Output the [x, y] coordinate of the center of the cell containing the given text.  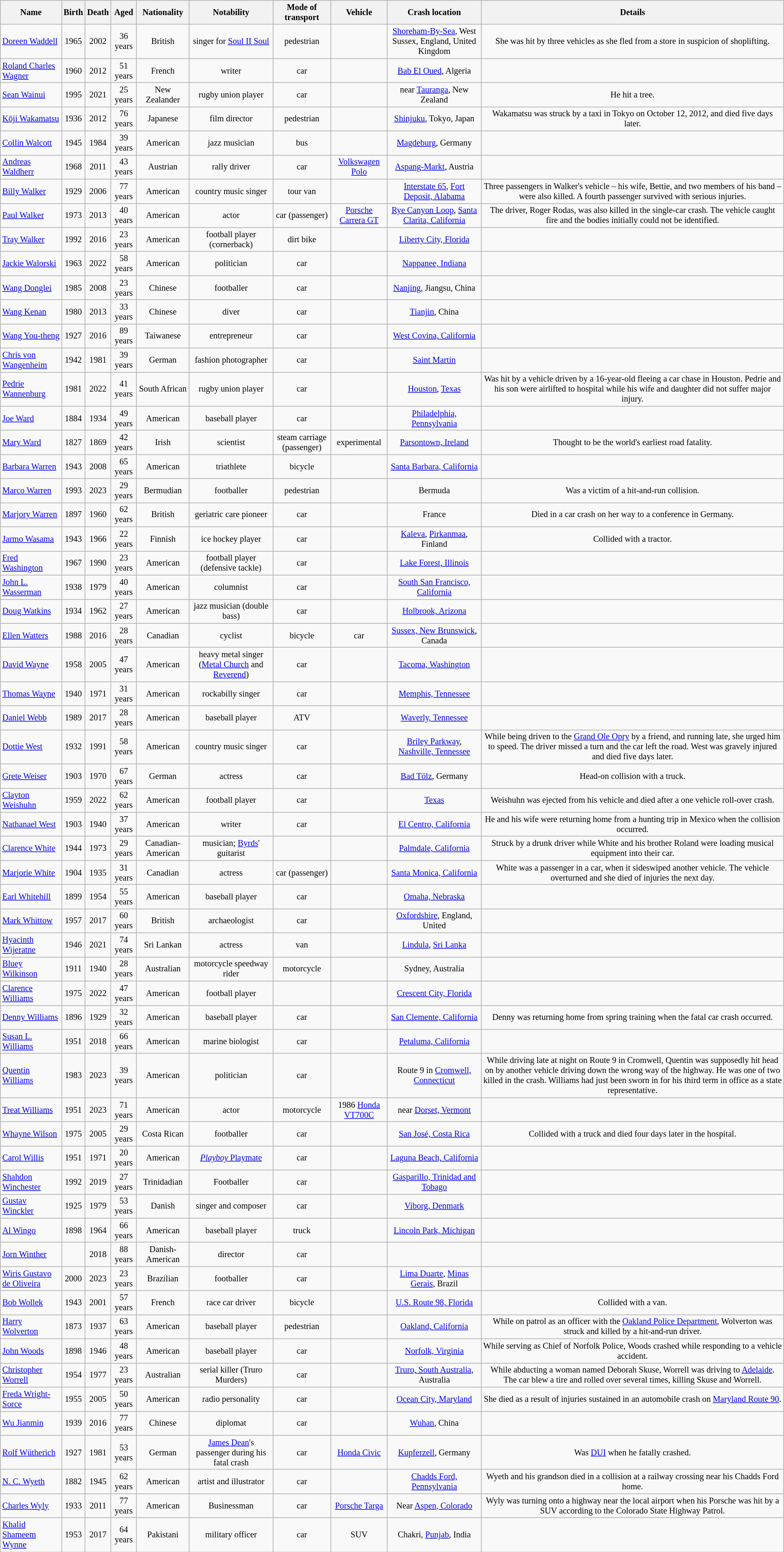
diplomat [231, 1423]
She was hit by three vehicles as she fled from a store in suspicion of shoplifting. [633, 41]
Wang Kenan [31, 312]
Kaleva, Pirkanmaa, Finland [434, 539]
Wang Donglei [31, 288]
Mary Ward [31, 442]
entrepreneur [231, 336]
1967 [73, 563]
Dottie West [31, 747]
1827 [73, 442]
truck [302, 1230]
Lake Forest, Illinois [434, 563]
John L. Wasserman [31, 587]
1937 [98, 1327]
Porsche Targa [359, 1506]
Saint Martin [434, 360]
1935 [98, 873]
Birth [73, 12]
She died as a result of injuries sustained in an automobile crash on Maryland Route 90. [633, 1399]
Denny was returning home from spring training when the fatal car crash occurred. [633, 1017]
1933 [73, 1506]
triathlete [231, 466]
Texas [434, 800]
37 years [124, 824]
Near Aspen, Colorado [434, 1506]
Oxfordshire, England, United [434, 921]
Vehicle [359, 12]
Collided with a truck and died four days later in the hospital. [633, 1134]
Route 9 in Cromwell, Connecticut [434, 1076]
Petaluma, California [434, 1041]
Doreen Waddell [31, 41]
Jorn Winther [31, 1255]
1882 [73, 1481]
1957 [73, 921]
David Wayne [31, 664]
columnist [231, 587]
Shinjuku, Tokyo, Japan [434, 119]
Clarence White [31, 848]
Sri Lankan [163, 945]
Costa Rican [163, 1134]
49 years [124, 418]
60 years [124, 921]
experimental [359, 442]
1942 [73, 360]
63 years [124, 1327]
1932 [73, 747]
1955 [73, 1399]
76 years [124, 119]
John Woods [31, 1351]
48 years [124, 1351]
88 years [124, 1255]
musician; Byrds' guitarist [231, 848]
Wu Jianmin [31, 1423]
Sydney, Australia [434, 969]
1911 [73, 969]
Austrian [163, 167]
singer for Soul II Soul [231, 41]
Norfolk, Virginia [434, 1351]
Wiris Gustavo de Oliveira [31, 1278]
Earl Whitehill [31, 896]
2006 [98, 191]
heavy metal singer (Metal Church and Reverend) [231, 664]
Aged [124, 12]
Died in a car crash on her way to a conference in Germany. [633, 515]
Playboy Playmate [231, 1158]
While on patrol as an officer with the Oakland Police Department, Wolverton was struck and killed by a hit-and-run driver. [633, 1327]
film director [231, 119]
Crescent City, Florida [434, 993]
director [231, 1255]
22 years [124, 539]
1980 [73, 312]
Collided with a van. [633, 1303]
While serving as Chief of Norfolk Police, Woods crashed while responding to a vehicle accident. [633, 1351]
Collin Walcott [31, 143]
Denny Williams [31, 1017]
steam carriage (passenger) [302, 442]
57 years [124, 1303]
Details [633, 12]
Was a victim of a hit-and-run collision. [633, 491]
1925 [73, 1206]
1953 [73, 1535]
1963 [73, 264]
Gasparillo, Trinidad and Tobago [434, 1182]
Carol Willis [31, 1158]
El Centro, California [434, 824]
Doug Watkins [31, 611]
Danish-American [163, 1255]
Thought to be the world's earliest road fatality. [633, 442]
West Covina, California [434, 336]
Mode of transport [302, 12]
France [434, 515]
Grete Weiser [31, 776]
race car driver [231, 1303]
cyclist [231, 635]
50 years [124, 1399]
Andreas Waldherr [31, 167]
SUV [359, 1535]
Gustav Winckler [31, 1206]
San José, Costa Rica [434, 1134]
1989 [73, 718]
Fred Washington [31, 563]
Memphis, Tennessee [434, 694]
geriatric care pioneer [231, 515]
South San Francisco, California [434, 587]
Ellen Watters [31, 635]
Weishuhn was ejected from his vehicle and died after a one vehicle roll-over crash. [633, 800]
Philadelphia, Pennsylvania [434, 418]
Head-on collision with a truck. [633, 776]
Jackie Walorski [31, 264]
1983 [73, 1076]
scientist [231, 442]
1993 [73, 491]
Death [98, 12]
Ocean City, Maryland [434, 1399]
Nationality [163, 12]
U.S. Route 98, Florida [434, 1303]
Footballer [231, 1182]
Palmdale, California [434, 848]
The driver, Roger Rodas, was also killed in the single-car crash. The vehicle caught fire and the bodies initially could not be identified. [633, 215]
Porsche Carrera GT [359, 215]
Santa Barbara, California [434, 466]
1904 [73, 873]
Wang You-theng [31, 336]
New Zealander [163, 95]
Struck by a drunk driver while White and his brother Roland were loading musical equipment into their car. [633, 848]
Shahdon Winchester [31, 1182]
1896 [73, 1017]
Aspang-Markt, Austria [434, 167]
Sean Wainui [31, 95]
near Tauranga, New Zealand [434, 95]
James Dean's passenger during his fatal crash [231, 1452]
Danish [163, 1206]
Bob Wollek [31, 1303]
rally driver [231, 167]
Brazilian [163, 1278]
51 years [124, 71]
43 years [124, 167]
Bermuda [434, 491]
1986 Honda VT700C [359, 1110]
Wyeth and his grandson died in a collision at a railway crossing near his Chadds Ford home. [633, 1481]
Holbrook, Arizona [434, 611]
Businessman [231, 1506]
Magdeburg, Germany [434, 143]
jazz musician (double bass) [231, 611]
South African [163, 389]
1899 [73, 896]
Japanese [163, 119]
Liberty City, Florida [434, 239]
N. C. Wyeth [31, 1481]
Collided with a tractor. [633, 539]
Jarmo Wasama [31, 539]
Shoreham-By-Sea, West Sussex, England, United Kingdom [434, 41]
Sussex, New Brunswick, Canada [434, 635]
He and his wife were returning home from a hunting trip in Mexico when the collision occurred. [633, 824]
1944 [73, 848]
football player (defensive tackle) [231, 563]
Bluey Wilkinson [31, 969]
Nathanael West [31, 824]
Chadds Ford, Pennsylvania [434, 1481]
Bermudian [163, 491]
Christopher Worrell [31, 1375]
36 years [124, 41]
2001 [98, 1303]
Kupferzell, Germany [434, 1452]
1970 [98, 776]
1939 [73, 1423]
ice hockey player [231, 539]
64 years [124, 1535]
singer and composer [231, 1206]
Barbara Warren [31, 466]
archaeologist [231, 921]
Lincoln Park, Michigan [434, 1230]
Charles Wyly [31, 1506]
Viborg, Denmark [434, 1206]
Clayton Weishuhn [31, 800]
1884 [73, 418]
Taiwanese [163, 336]
diver [231, 312]
2019 [98, 1182]
1991 [98, 747]
67 years [124, 776]
65 years [124, 466]
serial killer (Truro Murders) [231, 1375]
Marjory Warren [31, 515]
near Dorset, Vermont [434, 1110]
Tray Walker [31, 239]
Chakri, Punjab, India [434, 1535]
1936 [73, 119]
Chris von Wangenheim [31, 360]
Marjorie White [31, 873]
1959 [73, 800]
Treat Williams [31, 1110]
Briley Parkway, Nashville, Tennessee [434, 747]
1873 [73, 1327]
33 years [124, 312]
radio personality [231, 1399]
fashion photographer [231, 360]
1958 [73, 664]
Khalid Shameem Wynne [31, 1535]
Santa Monica, California [434, 873]
32 years [124, 1017]
Wuhan, China [434, 1423]
Canadian-American [163, 848]
1995 [73, 95]
20 years [124, 1158]
dirt bike [302, 239]
He hit a tree. [633, 95]
1869 [98, 442]
Laguna Beach, California [434, 1158]
Rye Canyon Loop, Santa Clarita, California [434, 215]
Parsontown, Ireland [434, 442]
van [302, 945]
1965 [73, 41]
1977 [98, 1375]
Bab El Oued, Algeria [434, 71]
1985 [73, 288]
Daniel Webb [31, 718]
1984 [98, 143]
41 years [124, 389]
Lindula, Sri Lanka [434, 945]
Omaha, Nebraska [434, 896]
Kōji Wakamatsu [31, 119]
Wakamatsu was struck by a taxi in Tokyo on October 12, 2012, and died five days later. [633, 119]
motorcycle speedway rider [231, 969]
Roland Charles Wagner [31, 71]
2002 [98, 41]
Hyacinth Wijeratne [31, 945]
marine biologist [231, 1041]
Rolf Wütherich [31, 1452]
Freda Wright-Sorce [31, 1399]
Tianjin, China [434, 312]
Susan L. Williams [31, 1041]
rockabilly singer [231, 694]
25 years [124, 95]
Nanjing, Jiangsu, China [434, 288]
Oakland, California [434, 1327]
Finnish [163, 539]
Was DUI when he fatally crashed. [633, 1452]
1964 [98, 1230]
1968 [73, 167]
Trinidadian [163, 1182]
artist and illustrator [231, 1481]
Pakistani [163, 1535]
Wyly was turning onto a highway near the local airport when his Porsche was hit by a SUV according to the Colorado State Highway Patrol. [633, 1506]
Whayne Wilson [31, 1134]
1897 [73, 515]
Volkswagen Polo [359, 167]
Al Wingo [31, 1230]
1938 [73, 587]
Harry Wolverton [31, 1327]
Mark Whittow [31, 921]
1962 [98, 611]
Interstate 65, Fort Deposit, Alabama [434, 191]
military officer [231, 1535]
Notability [231, 12]
Marco Warren [31, 491]
71 years [124, 1110]
football player (cornerback) [231, 239]
Truro, South Australia, Australia [434, 1375]
Paul Walker [31, 215]
Irish [163, 442]
1966 [98, 539]
Thomas Wayne [31, 694]
Nappanee, Indiana [434, 264]
ATV [302, 718]
Name [31, 12]
Crash location [434, 12]
Billy Walker [31, 191]
Tacoma, Washington [434, 664]
Waverly, Tennessee [434, 718]
89 years [124, 336]
White was a passenger in a car, when it sideswiped another vehicle. The vehicle overturned and she died of injuries the next day. [633, 873]
1990 [98, 563]
San Clemente, California [434, 1017]
Houston, Texas [434, 389]
bus [302, 143]
tour van [302, 191]
Joe Ward [31, 418]
Quentin Williams [31, 1076]
Lima Duarte, Minas Gerais, Brazil [434, 1278]
jazz musician [231, 143]
42 years [124, 442]
Clarence Williams [31, 993]
55 years [124, 896]
Bad Tölz, Germany [434, 776]
Pedrie Wannenburg [31, 389]
2000 [73, 1278]
1988 [73, 635]
74 years [124, 945]
Honda Civic [359, 1452]
